Locate the cell with the specified text and output its [x, y] center coordinate. 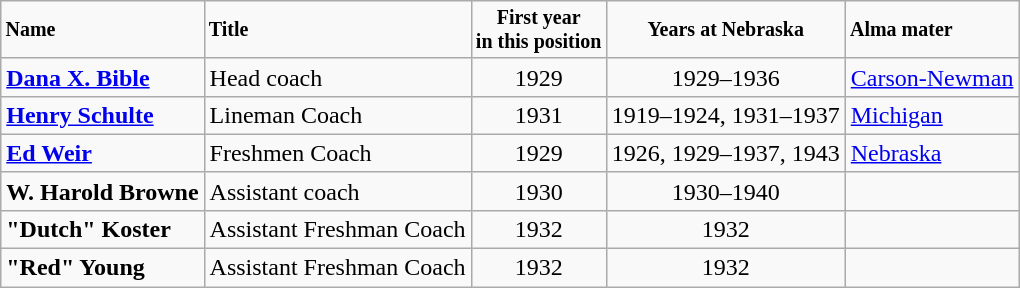
"Dutch" Koster [102, 229]
Ed Weir [102, 153]
Head coach [338, 77]
Dana X. Bible [102, 77]
1930 [538, 191]
1926, 1929–1937, 1943 [726, 153]
Years at Nebraska [726, 30]
Nebraska [932, 153]
1930–1940 [726, 191]
Lineman Coach [338, 115]
Henry Schulte [102, 115]
First yearin this position [538, 30]
Title [338, 30]
1929–1936 [726, 77]
Alma mater [932, 30]
Name [102, 30]
"Red" Young [102, 268]
Freshmen Coach [338, 153]
Carson-Newman [932, 77]
W. Harold Browne [102, 191]
Assistant coach [338, 191]
Michigan [932, 115]
1931 [538, 115]
1919–1924, 1931–1937 [726, 115]
